Output the (x, y) coordinate of the center of the cell containing the given text.  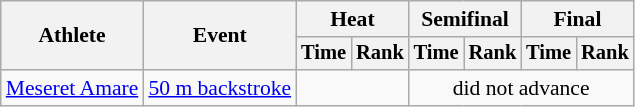
Athlete (72, 36)
Meseret Amare (72, 88)
Heat (352, 19)
50 m backstroke (220, 88)
Event (220, 36)
did not advance (522, 88)
Semifinal (465, 19)
Final (577, 19)
